Pinpoint the cell where the given text exists, returning its [x, y] midpoint coordinate. 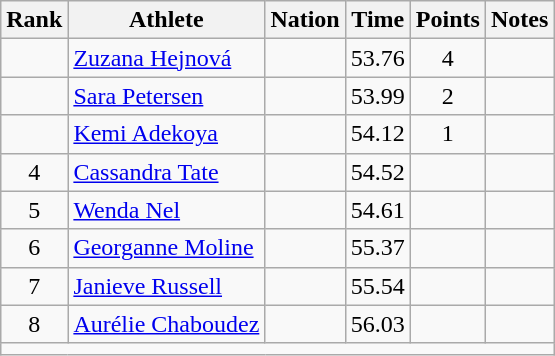
Rank [34, 20]
56.03 [378, 324]
Notes [519, 20]
53.76 [378, 58]
2 [448, 96]
Sara Petersen [166, 96]
54.12 [378, 134]
55.37 [378, 248]
7 [34, 286]
Kemi Adekoya [166, 134]
Wenda Nel [166, 210]
6 [34, 248]
55.54 [378, 286]
Points [448, 20]
Cassandra Tate [166, 172]
Aurélie Chaboudez [166, 324]
5 [34, 210]
Zuzana Hejnová [166, 58]
1 [448, 134]
Time [378, 20]
Janieve Russell [166, 286]
54.61 [378, 210]
Nation [305, 20]
54.52 [378, 172]
Athlete [166, 20]
8 [34, 324]
Georganne Moline [166, 248]
53.99 [378, 96]
